Pinpoint the cell where the given text exists, returning its [x, y] midpoint coordinate. 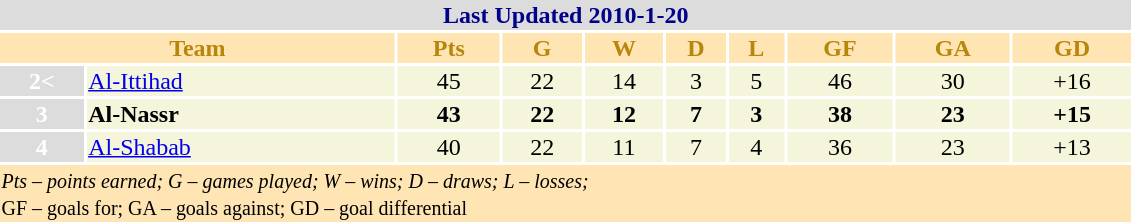
D [696, 48]
14 [624, 81]
30 [953, 81]
Pts [449, 48]
Al-Ittihad [241, 81]
45 [449, 81]
38 [840, 114]
GA [953, 48]
Al-Nassr [241, 114]
W [624, 48]
L [756, 48]
12 [624, 114]
2< [42, 81]
Team [198, 48]
43 [449, 114]
36 [840, 147]
G [542, 48]
Al-Shabab [241, 147]
40 [449, 147]
11 [624, 147]
GF [840, 48]
46 [840, 81]
5 [756, 81]
